Detect which cell encompasses the target text, then output its (X, Y) center coordinate. 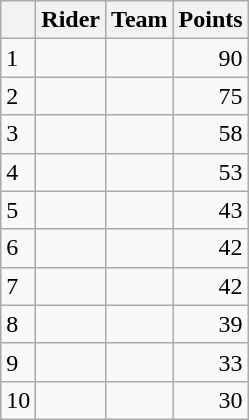
33 (210, 362)
8 (18, 324)
58 (210, 134)
30 (210, 400)
4 (18, 172)
2 (18, 96)
43 (210, 210)
5 (18, 210)
53 (210, 172)
75 (210, 96)
3 (18, 134)
7 (18, 286)
1 (18, 58)
39 (210, 324)
90 (210, 58)
6 (18, 248)
9 (18, 362)
10 (18, 400)
Points (210, 20)
Rider (71, 20)
Team (140, 20)
